For the text-containing cell, return its midpoint in (X, Y) coordinate format. 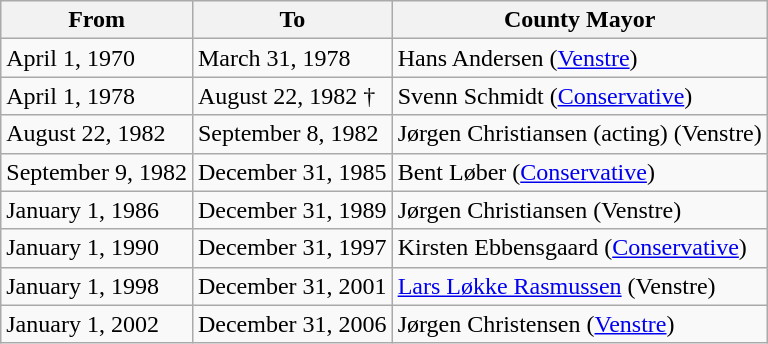
Bent Løber (Conservative) (580, 172)
December 31, 2001 (292, 286)
Svenn Schmidt (Conservative) (580, 96)
December 31, 2006 (292, 324)
April 1, 1978 (97, 96)
March 31, 1978 (292, 58)
August 22, 1982 (97, 134)
April 1, 1970 (97, 58)
January 1, 2002 (97, 324)
December 31, 1989 (292, 210)
Jørgen Christiansen (acting) (Venstre) (580, 134)
January 1, 1986 (97, 210)
September 8, 1982 (292, 134)
Hans Andersen (Venstre) (580, 58)
Lars Løkke Rasmussen (Venstre) (580, 286)
Kirsten Ebbensgaard (Conservative) (580, 248)
December 31, 1985 (292, 172)
December 31, 1997 (292, 248)
Jørgen Christiansen (Venstre) (580, 210)
From (97, 20)
January 1, 1998 (97, 286)
Jørgen Christensen (Venstre) (580, 324)
County Mayor (580, 20)
September 9, 1982 (97, 172)
August 22, 1982 † (292, 96)
To (292, 20)
January 1, 1990 (97, 248)
